Return (x, y) of the center of cell containing provided text 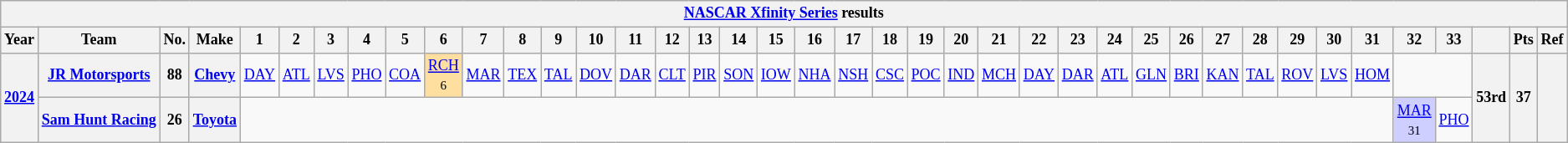
MCH (999, 75)
37 (1524, 97)
IOW (776, 75)
ROV (1298, 75)
7 (483, 40)
RCH6 (443, 75)
53rd (1492, 97)
22 (1039, 40)
25 (1152, 40)
Team (99, 40)
11 (636, 40)
2024 (20, 97)
8 (523, 40)
3 (331, 40)
PIR (704, 75)
29 (1298, 40)
BRI (1186, 75)
Make (214, 40)
28 (1260, 40)
NASCAR Xfinity Series results (784, 13)
4 (366, 40)
12 (672, 40)
6 (443, 40)
9 (559, 40)
Sam Hunt Racing (99, 120)
Ref (1552, 40)
13 (704, 40)
HOM (1373, 75)
NHA (815, 75)
Chevy (214, 75)
DOV (596, 75)
16 (815, 40)
14 (739, 40)
GLN (1152, 75)
2 (296, 40)
15 (776, 40)
23 (1077, 40)
30 (1335, 40)
COA (405, 75)
32 (1414, 40)
MAR31 (1414, 120)
POC (926, 75)
IND (962, 75)
CLT (672, 75)
TEX (523, 75)
Pts (1524, 40)
5 (405, 40)
17 (853, 40)
1 (259, 40)
NSH (853, 75)
MAR (483, 75)
33 (1453, 40)
20 (962, 40)
Toyota (214, 120)
19 (926, 40)
SON (739, 75)
88 (174, 75)
18 (890, 40)
31 (1373, 40)
No. (174, 40)
KAN (1223, 75)
JR Motorsports (99, 75)
CSC (890, 75)
Year (20, 40)
21 (999, 40)
27 (1223, 40)
10 (596, 40)
24 (1115, 40)
